Detect which cell encompasses the target text, then output its (X, Y) center coordinate. 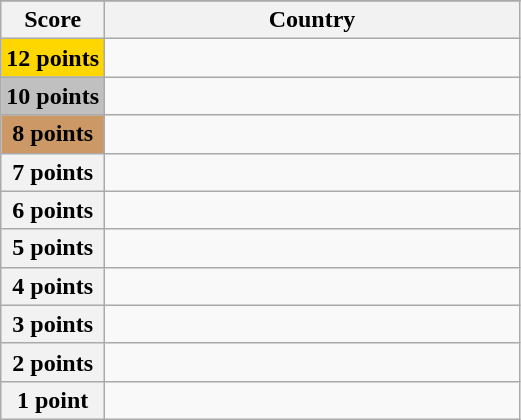
3 points (53, 324)
Country (312, 20)
10 points (53, 96)
12 points (53, 58)
1 point (53, 400)
7 points (53, 172)
4 points (53, 286)
8 points (53, 134)
5 points (53, 248)
6 points (53, 210)
2 points (53, 362)
Score (53, 20)
